Extract the [X, Y] coordinate from the center of the cell holding the provided text.  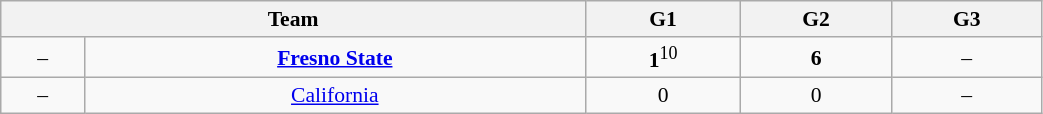
G1 [662, 19]
6 [816, 58]
California [334, 96]
Fresno State [334, 58]
Team [294, 19]
G2 [816, 19]
G3 [966, 19]
110 [662, 58]
